Detect which cell encompasses the target text, then output its [x, y] center coordinate. 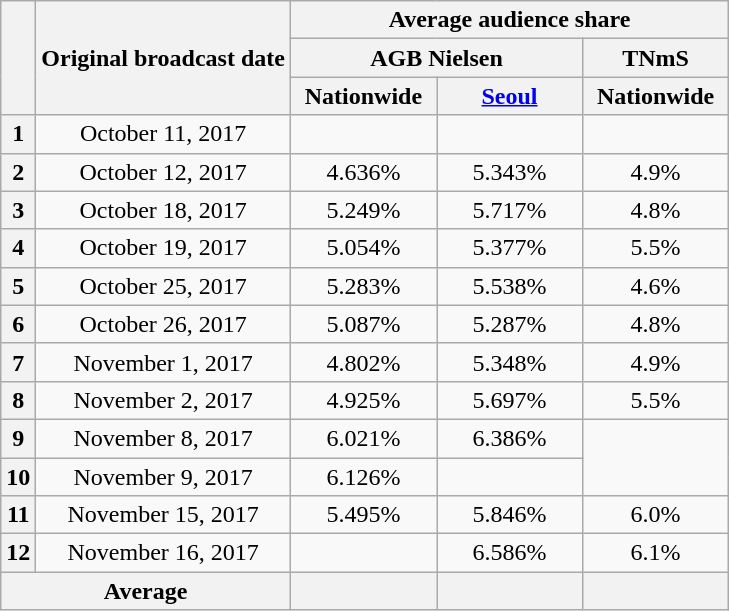
6.586% [509, 553]
5.495% [363, 515]
October 18, 2017 [164, 210]
October 26, 2017 [164, 324]
5.697% [509, 400]
5.287% [509, 324]
4 [18, 248]
October 11, 2017 [164, 134]
8 [18, 400]
2 [18, 172]
6.021% [363, 438]
October 19, 2017 [164, 248]
November 2, 2017 [164, 400]
Average [146, 591]
5 [18, 286]
5.717% [509, 210]
9 [18, 438]
October 25, 2017 [164, 286]
November 16, 2017 [164, 553]
6.1% [656, 553]
6.386% [509, 438]
5.343% [509, 172]
10 [18, 477]
3 [18, 210]
TNmS [656, 58]
6.126% [363, 477]
November 8, 2017 [164, 438]
6.0% [656, 515]
11 [18, 515]
AGB Nielsen [436, 58]
5.538% [509, 286]
5.846% [509, 515]
4.636% [363, 172]
4.6% [656, 286]
5.054% [363, 248]
November 15, 2017 [164, 515]
1 [18, 134]
5.377% [509, 248]
Original broadcast date [164, 58]
5.249% [363, 210]
5.348% [509, 362]
October 12, 2017 [164, 172]
4.802% [363, 362]
November 9, 2017 [164, 477]
Average audience share [509, 20]
5.087% [363, 324]
Seoul [509, 96]
12 [18, 553]
6 [18, 324]
5.283% [363, 286]
November 1, 2017 [164, 362]
4.925% [363, 400]
7 [18, 362]
